Scan for the cell matching the given text and deliver its (X, Y) coordinate at center. 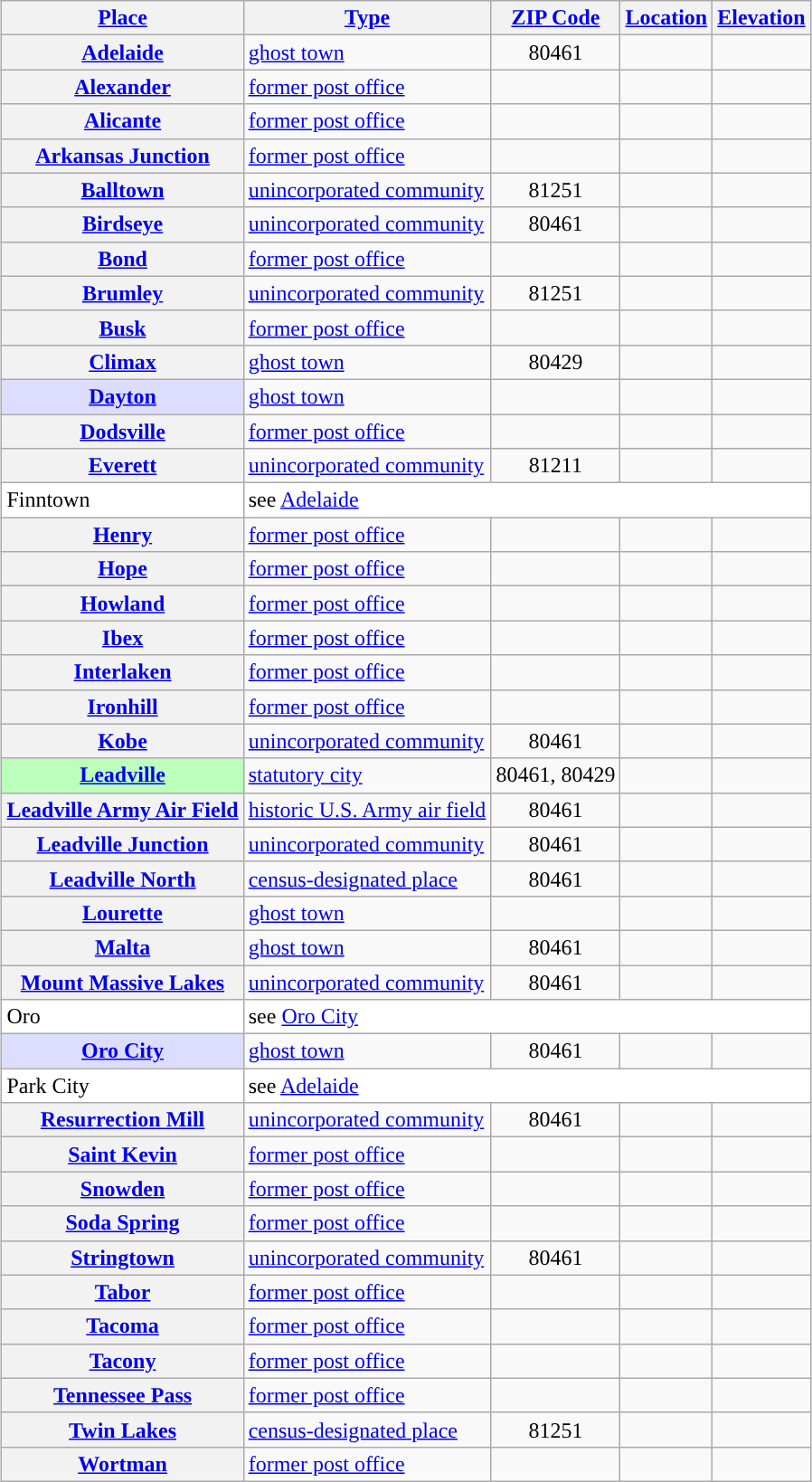
Resurrection Mill (123, 1120)
80429 (555, 362)
Bond (123, 259)
Howland (123, 603)
Ibex (123, 638)
Place (123, 18)
Dayton (123, 396)
Hope (123, 569)
Alexander (123, 87)
Dodsville (123, 432)
Tacony (123, 1361)
Saint Kevin (123, 1154)
Type (367, 18)
Alicante (123, 121)
Adelaide (123, 52)
see Oro City (526, 1017)
81211 (555, 466)
Soda Spring (123, 1223)
Malta (123, 947)
Twin Lakes (123, 1430)
Balltown (123, 190)
Birdseye (123, 224)
Location (666, 18)
Tacoma (123, 1326)
Everett (123, 466)
Lourette (123, 913)
Interlaken (123, 672)
Ironhill (123, 707)
Oro (123, 1017)
Kobe (123, 741)
Leadville Junction (123, 844)
Leadville (123, 775)
80461, 80429 (555, 775)
Stringtown (123, 1258)
statutory city (367, 775)
Tennessee Pass (123, 1395)
Brumley (123, 293)
historic U.S. Army air field (367, 810)
Park City (123, 1086)
Leadville Army Air Field (123, 810)
Finntown (123, 500)
Mount Massive Lakes (123, 982)
Tabor (123, 1292)
Arkansas Junction (123, 156)
Elevation (761, 18)
Climax (123, 362)
Snowden (123, 1189)
Leadville North (123, 879)
Wortman (123, 1464)
Oro City (123, 1051)
ZIP Code (555, 18)
Busk (123, 328)
Henry (123, 535)
